Scan for the cell matching the given text and deliver its (x, y) coordinate at center. 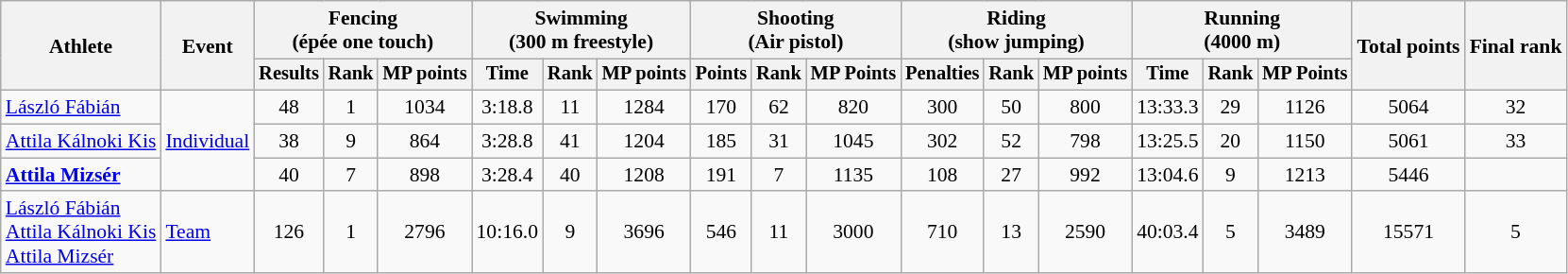
Results (289, 75)
13 (1011, 232)
3:28.4 (508, 175)
29 (1231, 108)
62 (779, 108)
864 (425, 142)
13:04.6 (1167, 175)
Points (721, 75)
15571 (1408, 232)
820 (853, 108)
185 (721, 142)
3489 (1305, 232)
5061 (1408, 142)
32 (1516, 108)
Event (208, 45)
5064 (1408, 108)
Riding(show jumping) (1016, 30)
Penalties (942, 75)
Shooting(Air pistol) (796, 30)
38 (289, 142)
László FábiánAttila Kálnoki KisAttila Mizsér (81, 232)
2590 (1086, 232)
798 (1086, 142)
800 (1086, 108)
1208 (644, 175)
992 (1086, 175)
52 (1011, 142)
126 (289, 232)
1045 (853, 142)
1204 (644, 142)
Individual (208, 142)
1150 (1305, 142)
710 (942, 232)
3:28.8 (508, 142)
13:33.3 (1167, 108)
László Fábián (81, 108)
50 (1011, 108)
1213 (1305, 175)
Total points (1408, 45)
10:16.0 (508, 232)
33 (1516, 142)
302 (942, 142)
1284 (644, 108)
170 (721, 108)
1034 (425, 108)
1126 (1305, 108)
41 (570, 142)
1135 (853, 175)
40:03.4 (1167, 232)
108 (942, 175)
Swimming(300 m freestyle) (582, 30)
546 (721, 232)
2796 (425, 232)
3000 (853, 232)
191 (721, 175)
Final rank (1516, 45)
Athlete (81, 45)
Fencing(épée one touch) (362, 30)
31 (779, 142)
300 (942, 108)
20 (1231, 142)
48 (289, 108)
Running(4000 m) (1242, 30)
Attila Kálnoki Kis (81, 142)
Attila Mizsér (81, 175)
13:25.5 (1167, 142)
Team (208, 232)
3:18.8 (508, 108)
3696 (644, 232)
898 (425, 175)
5446 (1408, 175)
27 (1011, 175)
